Detect which cell encompasses the target text, then output its (X, Y) center coordinate. 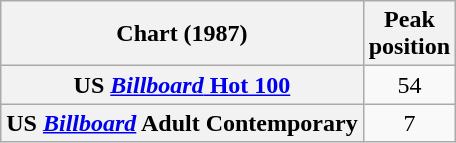
Chart (1987) (182, 34)
US Billboard Hot 100 (182, 85)
7 (409, 123)
Peakposition (409, 34)
US Billboard Adult Contemporary (182, 123)
54 (409, 85)
